From the cell containing the given text, extract its center point as (x, y) coordinate. 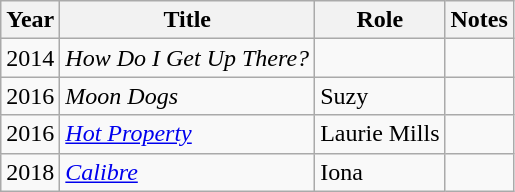
Year (30, 20)
Laurie Mills (380, 134)
Moon Dogs (188, 96)
Hot Property (188, 134)
Notes (479, 20)
Title (188, 20)
Suzy (380, 96)
2018 (30, 172)
How Do I Get Up There? (188, 58)
2014 (30, 58)
Iona (380, 172)
Role (380, 20)
Calibre (188, 172)
